Detect which cell encompasses the target text, then output its [x, y] center coordinate. 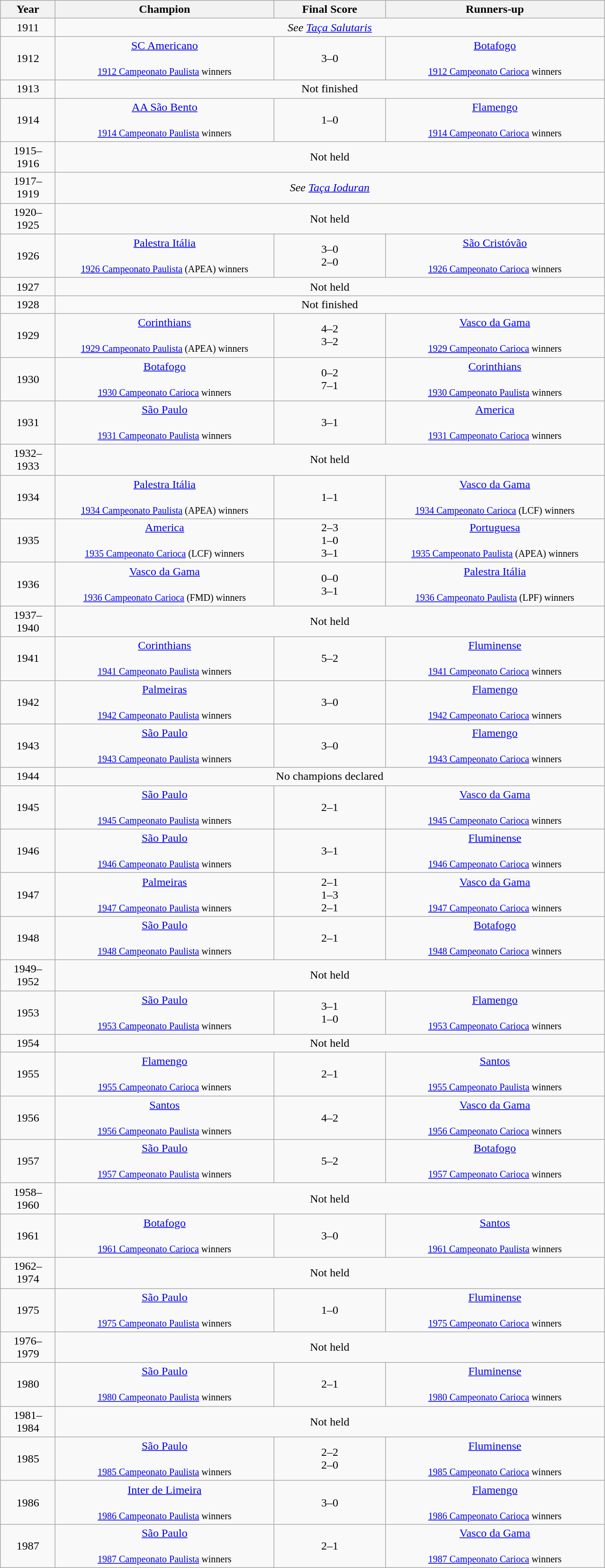
1915–1916 [28, 157]
Fluminense1980 Campeonato Carioca winners [495, 1384]
1941 [28, 659]
SC Americano1912 Campeonato Paulista winners [165, 58]
Corinthians1929 Campeonato Paulista (APEA) winners [165, 335]
1929 [28, 335]
Botafogo1957 Campeonato Carioca winners [495, 1161]
Palmeiras1942 Campeonato Paulista winners [165, 702]
1935 [28, 541]
Palestra Itália1936 Campeonato Paulista (LPF) winners [495, 584]
1914 [28, 120]
São Paulo1957 Campeonato Paulista winners [165, 1161]
Botafogo1961 Campeonato Carioca winners [165, 1236]
America1935 Campeonato Carioca (LCF) winners [165, 541]
Flamengo1953 Campeonato Carioca winners [495, 1012]
Palestra Itália1926 Campeonato Paulista (APEA) winners [165, 256]
São Paulo1987 Campeonato Paulista winners [165, 1546]
0–0 3–1 [330, 584]
Year [28, 9]
See Taça Salutaris [330, 27]
Santos1955 Campeonato Paulista winners [495, 1074]
Champion [165, 9]
Inter de Limeira1986 Campeonato Paulista winners [165, 1502]
AA São Bento1914 Campeonato Paulista winners [165, 120]
Portuguesa1935 Campeonato Paulista (APEA) winners [495, 541]
Vasco da Gama1945 Campeonato Carioca winners [495, 807]
Botafogo1912 Campeonato Carioca winners [495, 58]
Santos1956 Campeonato Paulista winners [165, 1118]
Vasco da Gama1929 Campeonato Carioca winners [495, 335]
Flamengo1955 Campeonato Carioca winners [165, 1074]
America1931 Campeonato Carioca winners [495, 423]
Botafogo1930 Campeonato Carioca winners [165, 379]
1946 [28, 851]
1957 [28, 1161]
1932–1933 [28, 460]
São Paulo1943 Campeonato Paulista winners [165, 746]
1985 [28, 1459]
São Paulo1945 Campeonato Paulista winners [165, 807]
1975 [28, 1310]
Palestra Itália1934 Campeonato Paulista (APEA) winners [165, 497]
Vasco da Gama1936 Campeonato Carioca (FMD) winners [165, 584]
0–2 7–1 [330, 379]
1976–1979 [28, 1347]
1942 [28, 702]
1948 [28, 938]
Flamengo1986 Campeonato Carioca winners [495, 1502]
1928 [28, 304]
São Paulo1975 Campeonato Paulista winners [165, 1310]
Fluminense1946 Campeonato Carioca winners [495, 851]
1913 [28, 89]
1943 [28, 746]
No champions declared [330, 776]
Fluminense1985 Campeonato Carioca winners [495, 1459]
Flamengo1943 Campeonato Carioca winners [495, 746]
Flamengo1942 Campeonato Carioca winners [495, 702]
1955 [28, 1074]
1980 [28, 1384]
1931 [28, 423]
Corinthians1930 Campeonato Paulista winners [495, 379]
2–2 2–0 [330, 1459]
Fluminense1941 Campeonato Carioca winners [495, 659]
Santos1961 Campeonato Paulista winners [495, 1236]
Vasco da Gama1987 Campeonato Carioca winners [495, 1546]
São Paulo1953 Campeonato Paulista winners [165, 1012]
Botafogo1948 Campeonato Carioca winners [495, 938]
1981–1984 [28, 1421]
Flamengo1914 Campeonato Carioca winners [495, 120]
1962–1974 [28, 1273]
1953 [28, 1012]
1944 [28, 776]
1945 [28, 807]
2–3 1–0 3–1 [330, 541]
1954 [28, 1043]
1947 [28, 894]
1927 [28, 286]
3–1 1–0 [330, 1012]
1956 [28, 1118]
Fluminense1975 Campeonato Carioca winners [495, 1310]
1987 [28, 1546]
São Cristóvão1926 Campeonato Carioca winners [495, 256]
Vasco da Gama1934 Campeonato Carioca (LCF) winners [495, 497]
São Paulo1931 Campeonato Paulista winners [165, 423]
1961 [28, 1236]
4–2 3–2 [330, 335]
See Taça Ioduran [330, 187]
1934 [28, 497]
4–2 [330, 1118]
São Paulo1980 Campeonato Paulista winners [165, 1384]
1930 [28, 379]
1936 [28, 584]
Palmeiras1947 Campeonato Paulista winners [165, 894]
1958–1960 [28, 1199]
1937–1940 [28, 621]
1949–1952 [28, 975]
Vasco da Gama1956 Campeonato Carioca winners [495, 1118]
1920–1925 [28, 219]
Runners-up [495, 9]
2–1 1–3 2–1 [330, 894]
1986 [28, 1502]
São Paulo1985 Campeonato Paulista winners [165, 1459]
1917–1919 [28, 187]
1–1 [330, 497]
São Paulo1948 Campeonato Paulista winners [165, 938]
1912 [28, 58]
Vasco da Gama1947 Campeonato Carioca winners [495, 894]
1911 [28, 27]
São Paulo1946 Campeonato Paulista winners [165, 851]
3–0 2–0 [330, 256]
1926 [28, 256]
Corinthians1941 Campeonato Paulista winners [165, 659]
Final Score [330, 9]
